For the text-containing cell, return its midpoint in [x, y] coordinate format. 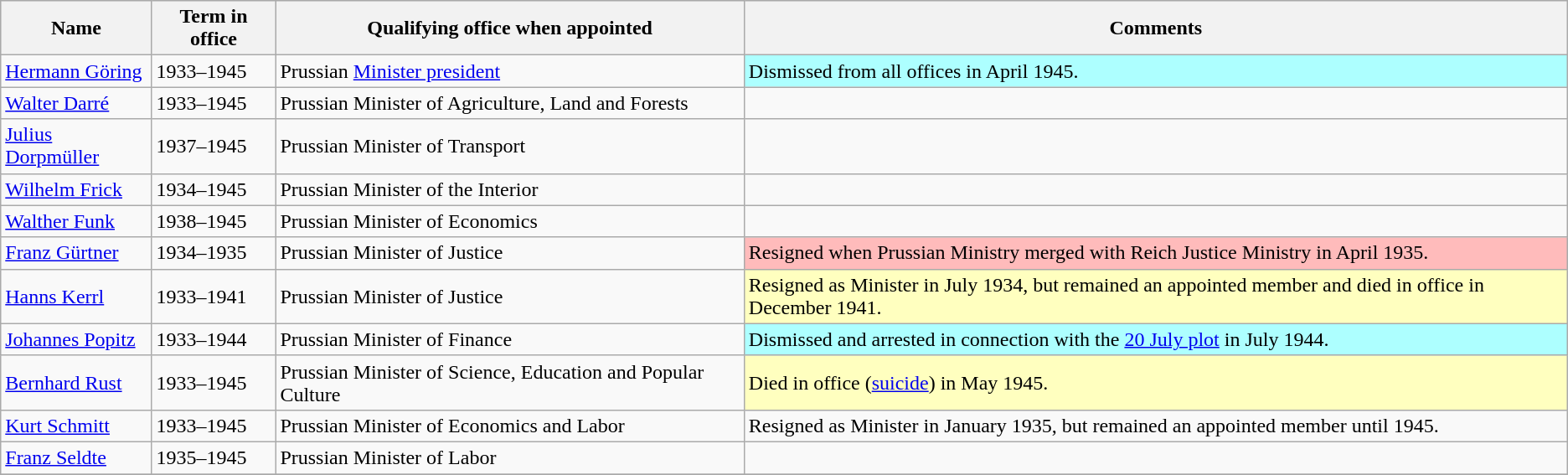
Resigned when Prussian Ministry merged with Reich Justice Ministry in April 1935. [1156, 253]
Franz Seldte [76, 457]
Kurt Schmitt [76, 426]
Franz Gürtner [76, 253]
1937–1945 [214, 146]
1934–1935 [214, 253]
Julius Dorpmüller [76, 146]
Prussian Minister of Economics [509, 221]
Prussian Minister of Economics and Labor [509, 426]
Resigned as Minister in July 1934, but remained an appointed member and died in office in December 1941. [1156, 297]
Comments [1156, 28]
1935–1945 [214, 457]
Prussian Minister of Agriculture, Land and Forests [509, 103]
Qualifying office when appointed [509, 28]
Prussian Minister of Science, Education and Popular Culture [509, 382]
Prussian Minister president [509, 71]
Term in office [214, 28]
Walter Darré [76, 103]
Dismissed from all offices in April 1945. [1156, 71]
1938–1945 [214, 221]
Prussian Minister of Transport [509, 146]
1934–1945 [214, 189]
Hermann Göring [76, 71]
Resigned as Minister in January 1935, but remained an appointed member until 1945. [1156, 426]
Prussian Minister of Finance [509, 339]
1933–1944 [214, 339]
Johannes Popitz [76, 339]
Hanns Kerrl [76, 297]
Dismissed and arrested in connection with the 20 July plot in July 1944. [1156, 339]
Wilhelm Frick [76, 189]
Bernhard Rust [76, 382]
Prussian Minister of the Interior [509, 189]
Name [76, 28]
Died in office (suicide) in May 1945. [1156, 382]
Walther Funk [76, 221]
1933–1941 [214, 297]
Prussian Minister of Labor [509, 457]
